Find where the given text appears and provide that cell's center as (x, y) coordinate. 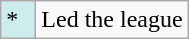
* (18, 20)
Led the league (112, 20)
